Return the [x, y] coordinate for the center point of the cell that contains the specified text.  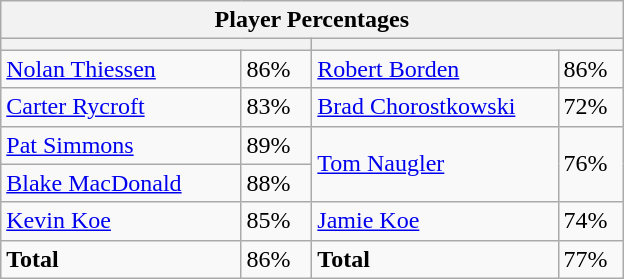
Nolan Thiessen [121, 69]
Blake MacDonald [121, 183]
Kevin Koe [121, 221]
88% [276, 183]
Robert Borden [435, 69]
72% [590, 107]
Player Percentages [312, 20]
77% [590, 259]
Brad Chorostkowski [435, 107]
89% [276, 145]
76% [590, 164]
85% [276, 221]
Pat Simmons [121, 145]
Jamie Koe [435, 221]
Carter Rycroft [121, 107]
83% [276, 107]
74% [590, 221]
Tom Naugler [435, 164]
